Capture the cell that displays the provided text and extract its (X, Y) central coordinate. 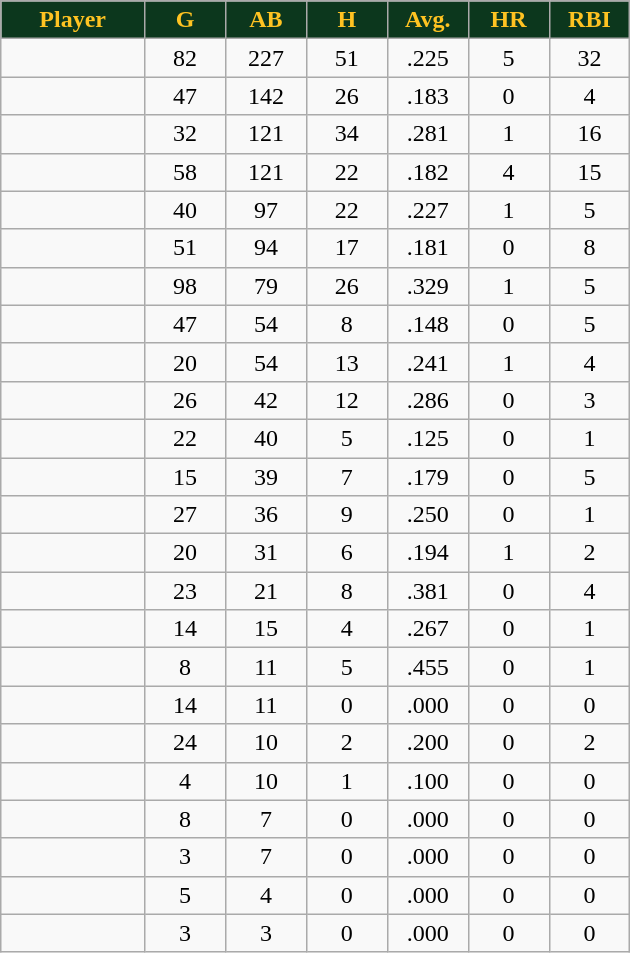
RBI (590, 20)
.267 (428, 629)
.194 (428, 553)
16 (590, 134)
.225 (428, 58)
.125 (428, 438)
98 (186, 286)
.183 (428, 96)
82 (186, 58)
142 (266, 96)
.182 (428, 172)
.148 (428, 324)
94 (266, 248)
.227 (428, 210)
.100 (428, 781)
Player (73, 20)
AB (266, 20)
79 (266, 286)
36 (266, 515)
.455 (428, 667)
34 (346, 134)
.286 (428, 400)
21 (266, 591)
Avg. (428, 20)
.281 (428, 134)
97 (266, 210)
G (186, 20)
39 (266, 477)
.200 (428, 743)
.179 (428, 477)
23 (186, 591)
42 (266, 400)
13 (346, 362)
.250 (428, 515)
H (346, 20)
227 (266, 58)
HR (508, 20)
.241 (428, 362)
.381 (428, 591)
17 (346, 248)
31 (266, 553)
.329 (428, 286)
6 (346, 553)
12 (346, 400)
58 (186, 172)
24 (186, 743)
9 (346, 515)
.181 (428, 248)
27 (186, 515)
